Locate the cell with the specified text and output its (X, Y) center coordinate. 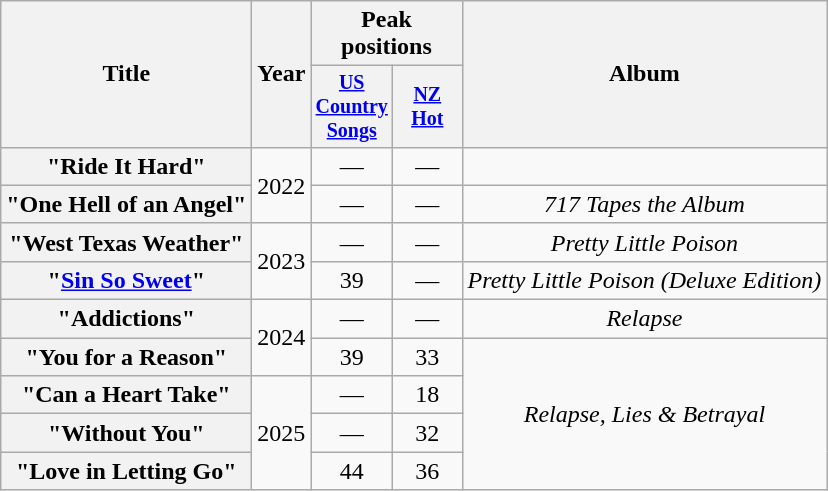
2023 (282, 261)
"Without You" (126, 433)
Album (644, 74)
US Country Songs (352, 106)
"Love in Letting Go" (126, 471)
32 (428, 433)
Pretty Little Poison (Deluxe Edition) (644, 280)
2025 (282, 433)
NZ Hot (428, 106)
Title (126, 74)
36 (428, 471)
Pretty Little Poison (644, 242)
Relapse (644, 319)
2022 (282, 185)
44 (352, 471)
"One Hell of an Angel" (126, 204)
Relapse, Lies & Betrayal (644, 414)
Peak positions (386, 34)
"Addictions" (126, 319)
"Ride It Hard" (126, 166)
"Can a Heart Take" (126, 395)
"West Texas Weather" (126, 242)
2024 (282, 338)
"You for a Reason" (126, 357)
33 (428, 357)
18 (428, 395)
717 Tapes the Album (644, 204)
"Sin So Sweet" (126, 280)
Year (282, 74)
